Output the [X, Y] coordinate of the center of the cell containing the given text.  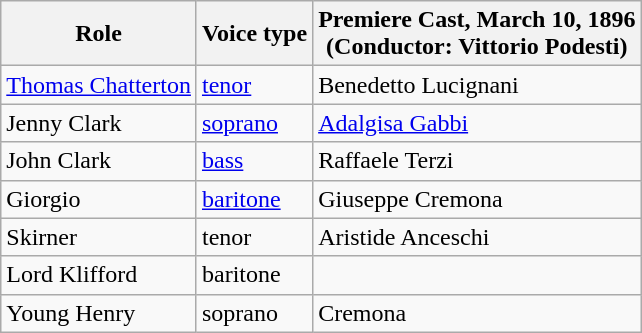
Aristide Anceschi [477, 237]
Adalgisa Gabbi [477, 123]
Cremona [477, 313]
Benedetto Lucignani [477, 85]
Premiere Cast, March 10, 1896(Conductor: Vittorio Podesti) [477, 34]
Giuseppe Cremona [477, 199]
Jenny Clark [99, 123]
Young Henry [99, 313]
Voice type [254, 34]
John Clark [99, 161]
Thomas Chatterton [99, 85]
Role [99, 34]
bass [254, 161]
Raffaele Terzi [477, 161]
Skirner [99, 237]
Lord Klifford [99, 275]
Giorgio [99, 199]
